Pinpoint the cell where the given text exists, returning its (x, y) midpoint coordinate. 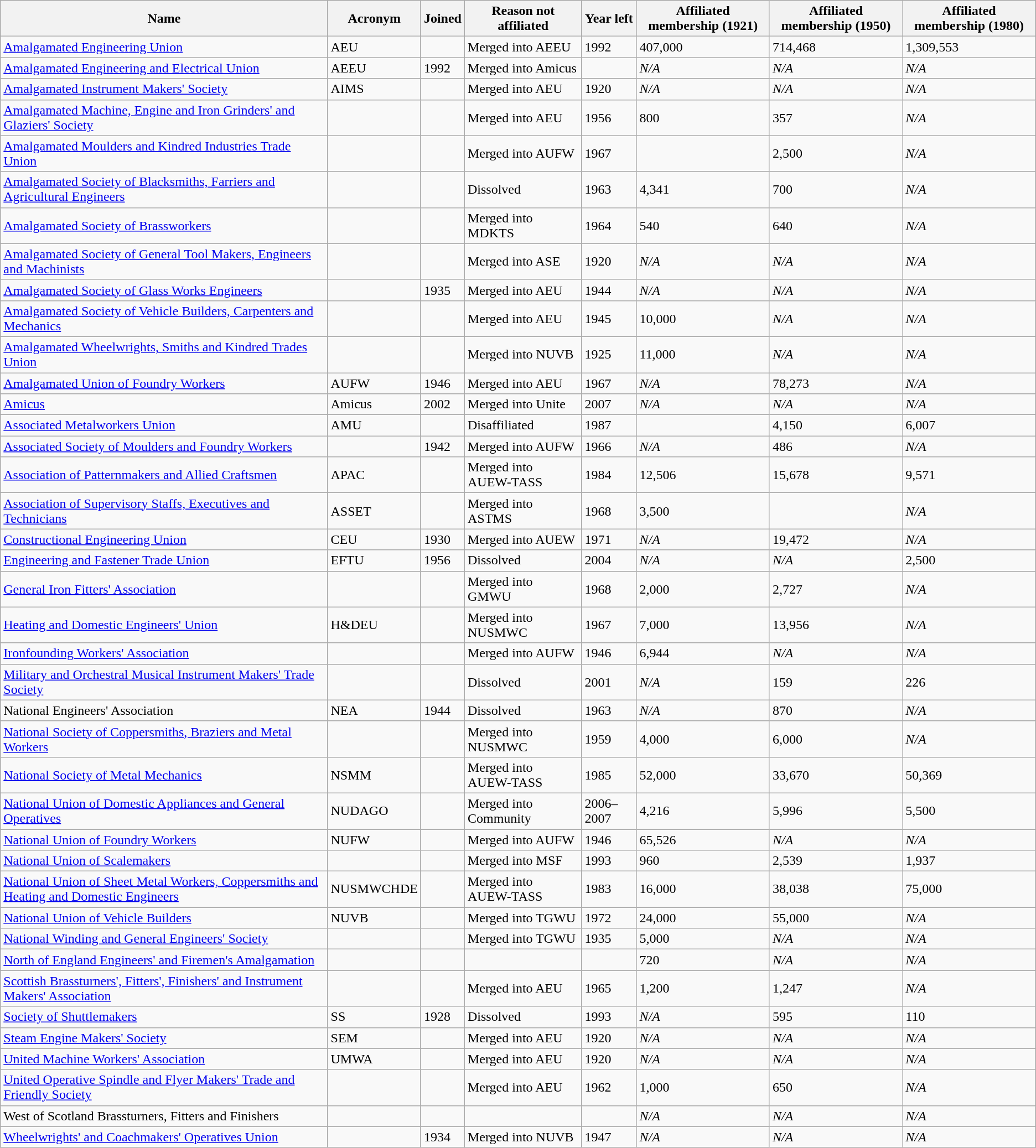
10,000 (703, 319)
Wheelwrights' and Coachmakers' Operatives Union (164, 1137)
3,500 (703, 511)
1947 (609, 1137)
16,000 (703, 890)
Merged into Unite (522, 404)
NUFW (374, 839)
Disaffiliated (522, 425)
Association of Supervisory Staffs, Executives and Technicians (164, 511)
H&DEU (374, 625)
AEEU (374, 68)
SEM (374, 1038)
Constructional Engineering Union (164, 539)
Amalgamated Wheelwrights, Smiths and Kindred Trades Union (164, 354)
APAC (374, 475)
50,369 (969, 775)
Amalgamated Union of Foundry Workers (164, 383)
NUSMWCHDE (374, 890)
Association of Patternmakers and Allied Craftsmen (164, 475)
870 (836, 710)
SS (374, 1017)
540 (703, 226)
6,000 (836, 739)
110 (969, 1017)
1,309,553 (969, 47)
Associated Metalworkers Union (164, 425)
Merged into AUEW (522, 539)
1934 (443, 1137)
1942 (443, 446)
4,150 (836, 425)
NSMM (374, 775)
AIMS (374, 89)
226 (969, 682)
7,000 (703, 625)
800 (703, 117)
1965 (609, 988)
52,000 (703, 775)
78,273 (836, 383)
6,007 (969, 425)
NEA (374, 710)
1987 (609, 425)
National Union of Domestic Appliances and General Operatives (164, 811)
1984 (609, 475)
UMWA (374, 1059)
5,996 (836, 811)
720 (703, 960)
Steam Engine Makers' Society (164, 1038)
4,216 (703, 811)
National Society of Metal Mechanics (164, 775)
2002 (443, 404)
1,200 (703, 988)
55,000 (836, 918)
1,000 (703, 1088)
159 (836, 682)
ASSET (374, 511)
1972 (609, 918)
Amalgamated Society of Vehicle Builders, Carpenters and Mechanics (164, 319)
NUVB (374, 918)
2,000 (703, 589)
West of Scotland Brassturners, Fitters and Finishers (164, 1116)
National Union of Sheet Metal Workers, Coppersmiths and Heating and Domestic Engineers (164, 890)
9,571 (969, 475)
11,000 (703, 354)
Merged into GMWU (522, 589)
65,526 (703, 839)
640 (836, 226)
Affiliated membership (1980) (969, 19)
4,000 (703, 739)
Heating and Domestic Engineers' Union (164, 625)
5,500 (969, 811)
National Society of Coppersmiths, Braziers and Metal Workers (164, 739)
2001 (609, 682)
1928 (443, 1017)
75,000 (969, 890)
National Winding and General Engineers' Society (164, 939)
United Operative Spindle and Flyer Makers' Trade and Friendly Society (164, 1088)
13,956 (836, 625)
1945 (609, 319)
Merged into MDKTS (522, 226)
Acronym (374, 19)
Merged into Amicus (522, 68)
Joined (443, 19)
1,247 (836, 988)
Amalgamated Society of Brassworkers (164, 226)
6,944 (703, 653)
Year left (609, 19)
2,727 (836, 589)
General Iron Fitters' Association (164, 589)
Amalgamated Society of General Tool Makers, Engineers and Machinists (164, 261)
Merged into Community (522, 811)
National Union of Scalemakers (164, 861)
2007 (609, 404)
Amalgamated Society of Blacksmiths, Farriers and Agricultural Engineers (164, 189)
407,000 (703, 47)
Reason not affiliated (522, 19)
Military and Orchestral Musical Instrument Makers' Trade Society (164, 682)
AEU (374, 47)
Affiliated membership (1921) (703, 19)
1971 (609, 539)
National Union of Vehicle Builders (164, 918)
AMU (374, 425)
Merged into ASE (522, 261)
1,937 (969, 861)
650 (836, 1088)
2,539 (836, 861)
1962 (609, 1088)
19,472 (836, 539)
1966 (609, 446)
15,678 (836, 475)
2004 (609, 560)
357 (836, 117)
NUDAGO (374, 811)
National Engineers' Association (164, 710)
Associated Society of Moulders and Foundry Workers (164, 446)
North of England Engineers' and Firemen's Amalgamation (164, 960)
Amalgamated Society of Glass Works Engineers (164, 290)
1964 (609, 226)
CEU (374, 539)
486 (836, 446)
1959 (609, 739)
Affiliated membership (1950) (836, 19)
1925 (609, 354)
33,670 (836, 775)
Merged into MSF (522, 861)
38,038 (836, 890)
714,468 (836, 47)
Society of Shuttlemakers (164, 1017)
1930 (443, 539)
Merged into ASTMS (522, 511)
Amalgamated Moulders and Kindred Industries Trade Union (164, 154)
Amalgamated Machine, Engine and Iron Grinders' and Glaziers' Society (164, 117)
Name (164, 19)
United Machine Workers' Association (164, 1059)
National Union of Foundry Workers (164, 839)
700 (836, 189)
5,000 (703, 939)
1983 (609, 890)
Amalgamated Instrument Makers' Society (164, 89)
24,000 (703, 918)
Ironfounding Workers' Association (164, 653)
Amalgamated Engineering Union (164, 47)
1985 (609, 775)
Amalgamated Engineering and Electrical Union (164, 68)
Engineering and Fastener Trade Union (164, 560)
Scottish Brassturners', Fitters', Finishers' and Instrument Makers' Association (164, 988)
2006–2007 (609, 811)
960 (703, 861)
EFTU (374, 560)
12,506 (703, 475)
AUFW (374, 383)
Merged into AEEU (522, 47)
595 (836, 1017)
4,341 (703, 189)
